For the text-containing cell, return its midpoint in [x, y] coordinate format. 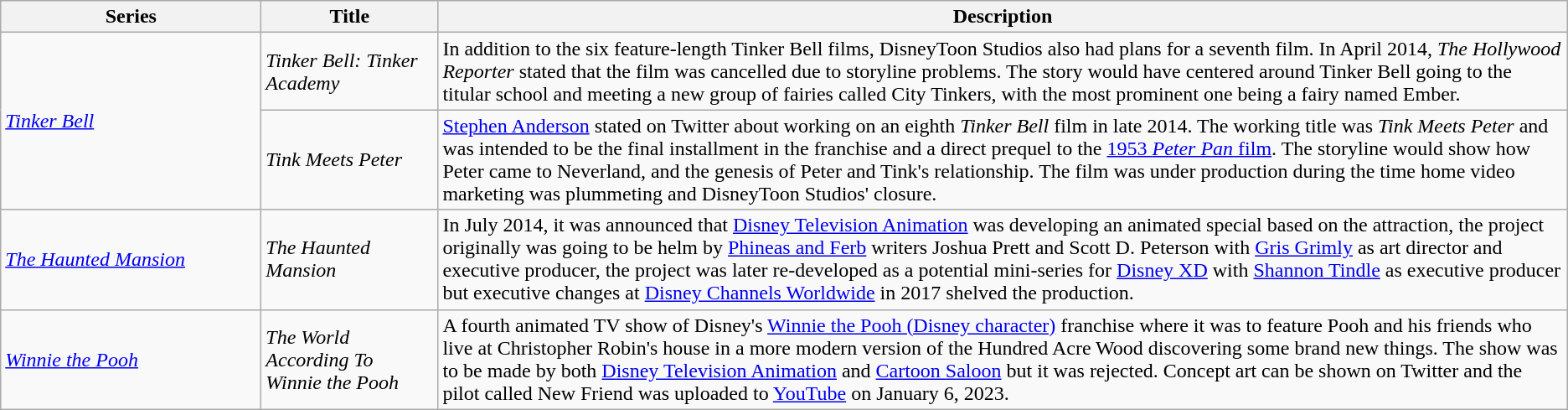
Winnie the Pooh [131, 359]
Series [131, 17]
Tinker Bell: Tinker Academy [350, 71]
Tink Meets Peter [350, 159]
Description [1003, 17]
Title [350, 17]
Tinker Bell [131, 121]
The World According To Winnie the Pooh [350, 359]
